Locate the cell with the specified text and output its (X, Y) center coordinate. 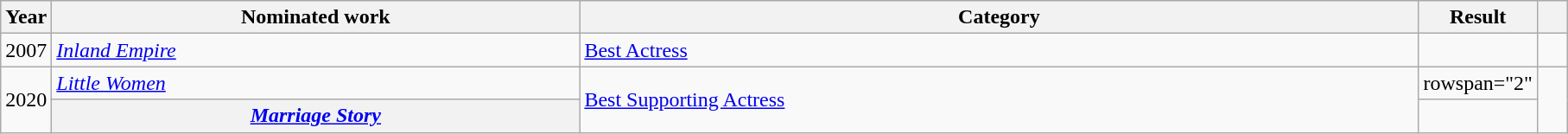
Result (1478, 17)
Best Actress (999, 50)
Little Women (316, 83)
Inland Empire (316, 50)
Category (999, 17)
2020 (26, 99)
rowspan="2" (1478, 83)
2007 (26, 50)
Marriage Story (316, 116)
Nominated work (316, 17)
Year (26, 17)
Best Supporting Actress (999, 99)
